Extract the [x, y] coordinate from the center of the cell holding the provided text.  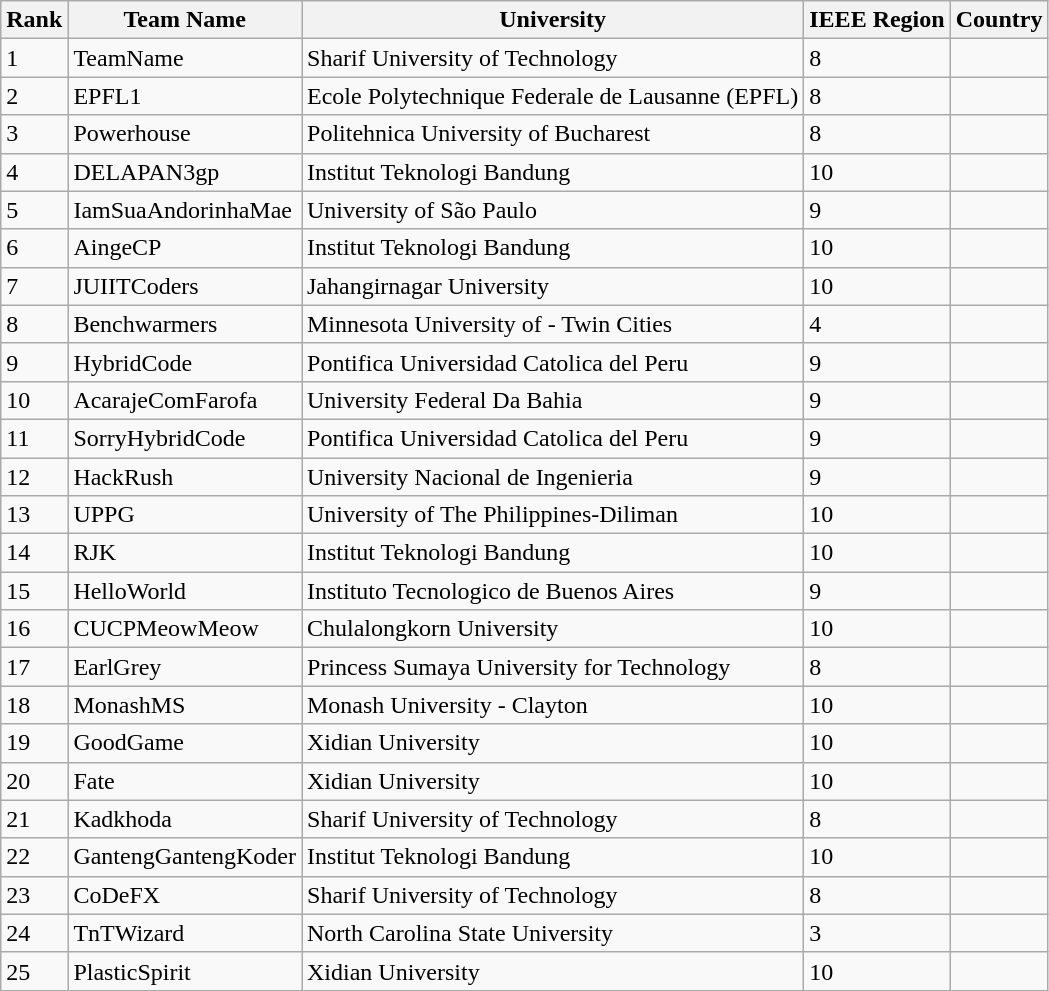
Fate [185, 781]
Country [999, 20]
North Carolina State University [553, 933]
2 [34, 96]
DELAPAN3gp [185, 172]
Kadkhoda [185, 819]
Rank [34, 20]
CUCPMeowMeow [185, 629]
EarlGrey [185, 667]
Princess Sumaya University for Technology [553, 667]
6 [34, 248]
15 [34, 591]
Benchwarmers [185, 324]
GantengGantengKoder [185, 857]
16 [34, 629]
12 [34, 477]
University [553, 20]
25 [34, 971]
SorryHybridCode [185, 438]
TeamName [185, 58]
PlasticSpirit [185, 971]
CoDeFX [185, 895]
HybridCode [185, 362]
University of São Paulo [553, 210]
20 [34, 781]
5 [34, 210]
JUIITCoders [185, 286]
23 [34, 895]
22 [34, 857]
18 [34, 705]
University Nacional de Ingenieria [553, 477]
Instituto Tecnologico de Buenos Aires [553, 591]
17 [34, 667]
University of The Philippines-Diliman [553, 515]
Team Name [185, 20]
HelloWorld [185, 591]
University Federal Da Bahia [553, 400]
Politehnica University of Bucharest [553, 134]
24 [34, 933]
1 [34, 58]
UPPG [185, 515]
Ecole Polytechnique Federale de Lausanne (EPFL) [553, 96]
EPFL1 [185, 96]
7 [34, 286]
Jahangirnagar University [553, 286]
Powerhouse [185, 134]
Chulalongkorn University [553, 629]
RJK [185, 553]
AcarajeComFarofa [185, 400]
MonashMS [185, 705]
Minnesota University of - Twin Cities [553, 324]
IEEE Region [877, 20]
GoodGame [185, 743]
Monash University - Clayton [553, 705]
AingeCP [185, 248]
13 [34, 515]
HackRush [185, 477]
11 [34, 438]
14 [34, 553]
IamSuaAndorinhaMae [185, 210]
21 [34, 819]
TnTWizard [185, 933]
19 [34, 743]
